Scan for the cell matching the given text and deliver its [X, Y] coordinate at center. 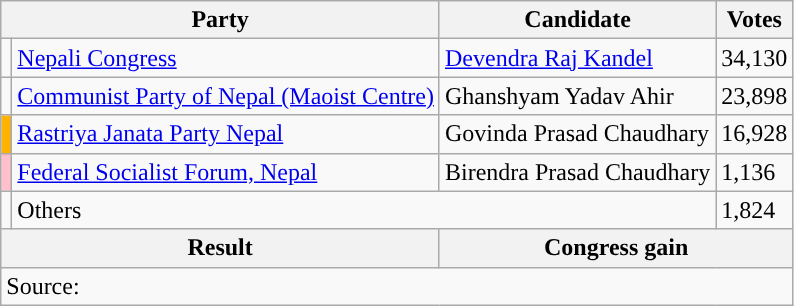
Devendra Raj Kandel [577, 58]
Ghanshyam Yadav Ahir [577, 96]
Source: [397, 286]
Congress gain [616, 248]
1,136 [754, 172]
Birendra Prasad Chaudhary [577, 172]
Result [220, 248]
23,898 [754, 96]
Candidate [577, 20]
16,928 [754, 134]
Rastriya Janata Party Nepal [226, 134]
Communist Party of Nepal (Maoist Centre) [226, 96]
Votes [754, 20]
34,130 [754, 58]
Federal Socialist Forum, Nepal [226, 172]
Govinda Prasad Chaudhary [577, 134]
Nepali Congress [226, 58]
1,824 [754, 210]
Others [364, 210]
Party [220, 20]
